Search for the cell housing the specified text and yield its [X, Y] center coordinate. 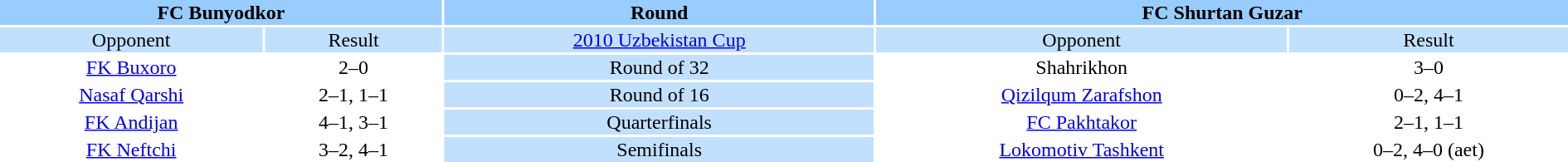
Nasaf Qarshi [131, 95]
Lokomotiv Tashkent [1081, 150]
0–2, 4–0 (aet) [1429, 150]
3–2, 4–1 [353, 150]
Quarterfinals [660, 122]
FK Buxoro [131, 67]
FC Bunyodkor [221, 12]
2010 Uzbekistan Cup [660, 40]
Round [660, 12]
FK Neftchi [131, 150]
2–0 [353, 67]
FC Shurtan Guzar [1222, 12]
4–1, 3–1 [353, 122]
3–0 [1429, 67]
FC Pakhtakor [1081, 122]
Semifinals [660, 150]
Qizilqum Zarafshon [1081, 95]
0–2, 4–1 [1429, 95]
FK Andijan [131, 122]
Shahrikhon [1081, 67]
Round of 32 [660, 67]
Round of 16 [660, 95]
